Return the [X, Y] coordinate for the center point of the cell that contains the specified text.  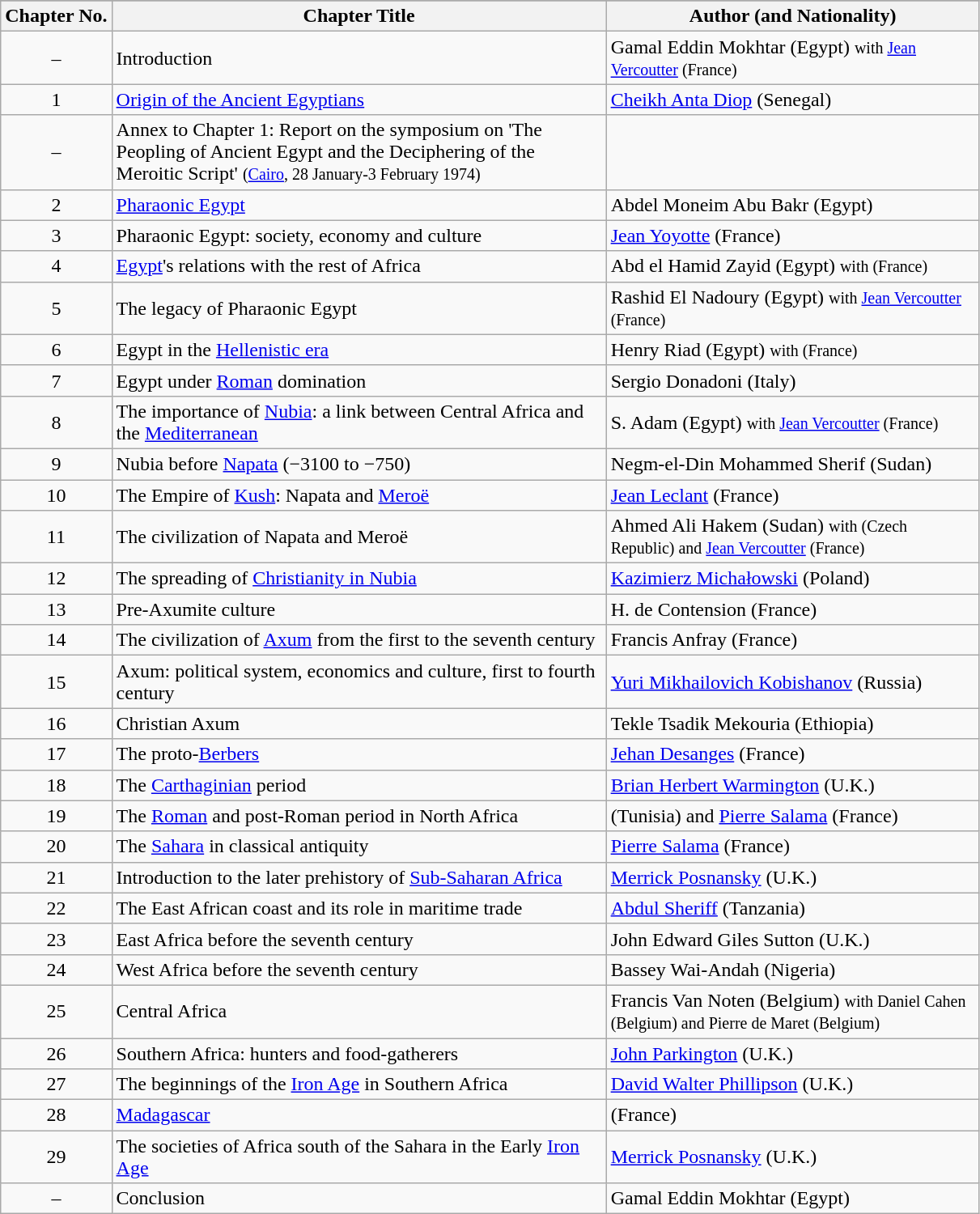
Bassey Wai-Andah (Nigeria) [793, 970]
11 [57, 537]
Christian Axum [359, 724]
Origin of the Ancient Egyptians [359, 100]
10 [57, 495]
The societies of Africa south of the Sahara in the Early Iron Age [359, 1157]
6 [57, 350]
Brian Herbert Warmington (U.K.) [793, 785]
Francis Anfray (France) [793, 640]
Abdel Moneim Abu Bakr (Egypt) [793, 205]
23 [57, 939]
The spreading of Christianity in Nubia [359, 579]
Pharaonic Egypt [359, 205]
The Empire of Kush: Napata and Meroë [359, 495]
Abdul Sheriff (Tanzania) [793, 908]
13 [57, 609]
Rashid El Nadoury (Egypt) with Jean Vercoutter (France) [793, 308]
Pharaonic Egypt: society, economy and culture [359, 236]
Egypt under Roman domination [359, 380]
West Africa before the seventh century [359, 970]
2 [57, 205]
Egypt in the Hellenistic era [359, 350]
27 [57, 1085]
Central Africa [359, 1012]
Jehan Desanges (France) [793, 754]
12 [57, 579]
The beginnings of the Iron Age in Southern Africa [359, 1085]
14 [57, 640]
Gamal Eddin Mokhtar (Egypt) [793, 1199]
17 [57, 754]
The legacy of Pharaonic Egypt [359, 308]
15 [57, 681]
Author (and Nationality) [793, 16]
21 [57, 877]
9 [57, 464]
The East African coast and its role in maritime trade [359, 908]
H. de Contension (France) [793, 609]
Conclusion [359, 1199]
Southern Africa: hunters and food-gatherers [359, 1053]
Egypt's relations with the rest of Africa [359, 266]
John Edward Giles Sutton (U.K.) [793, 939]
Madagascar [359, 1115]
Negm-el-Din Mohammed Sherif (Sudan) [793, 464]
22 [57, 908]
8 [57, 422]
Tekle Tsadik Mekouria (Ethiopia) [793, 724]
(Tunisia) and Pierre Salama (France) [793, 816]
Jean Leclant (France) [793, 495]
The civilization of Axum from the first to the seventh century [359, 640]
19 [57, 816]
4 [57, 266]
25 [57, 1012]
Cheikh Anta Diop (Senegal) [793, 100]
Sergio Donadoni (Italy) [793, 380]
Pre-Axumite culture [359, 609]
Pierre Salama (France) [793, 847]
Chapter No. [57, 16]
The civilization of Napata and Meroë [359, 537]
The proto-Berbers [359, 754]
The importance of Nubia: a link between Central Africa and the Mediterranean [359, 422]
Ahmed Ali Hakem (Sudan) with (Czech Republic) and Jean Vercoutter (France) [793, 537]
Abd el Hamid Zayid (Egypt) with (France) [793, 266]
16 [57, 724]
David Walter Phillipson (U.K.) [793, 1085]
Gamal Eddin Mokhtar (Egypt) with Jean Vercoutter (France) [793, 58]
Introduction [359, 58]
Nubia before Napata (−3100 to −750) [359, 464]
Jean Yoyotte (France) [793, 236]
Henry Riad (Egypt) with (France) [793, 350]
Kazimierz Michałowski (Poland) [793, 579]
20 [57, 847]
S. Adam (Egypt) with Jean Vercoutter (France) [793, 422]
Francis Van Noten (Belgium) with Daniel Cahen (Belgium) and Pierre de Maret (Belgium) [793, 1012]
East Africa before the seventh century [359, 939]
Chapter Title [359, 16]
29 [57, 1157]
18 [57, 785]
1 [57, 100]
28 [57, 1115]
The Carthaginian period [359, 785]
26 [57, 1053]
7 [57, 380]
24 [57, 970]
John Parkington (U.K.) [793, 1053]
Axum: political system, economics and culture, first to fourth century [359, 681]
(France) [793, 1115]
The Roman and post-Roman period in North Africa [359, 816]
The Sahara in classical antiquity [359, 847]
3 [57, 236]
5 [57, 308]
Yuri Mikhailovich Kobishanov (Russia) [793, 681]
Introduction to the later prehistory of Sub-Saharan Africa [359, 877]
